Return [X, Y] of the center of cell containing provided text 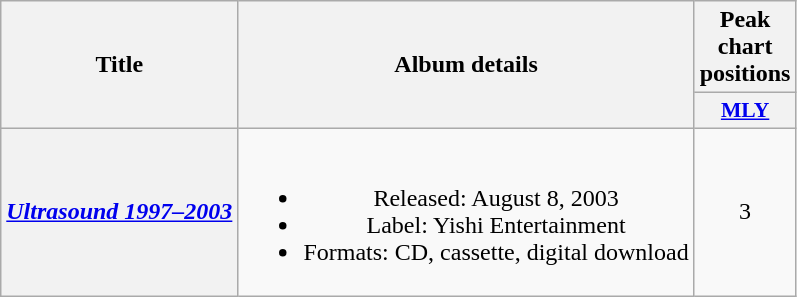
Title [120, 65]
Album details [466, 65]
Ultrasound 1997–2003 [120, 212]
Peak chart positions [745, 47]
Released: August 8, 2003Label: Yishi EntertainmentFormats: CD, cassette, digital download [466, 212]
3 [745, 212]
MLY [745, 111]
